Find where the given text appears and provide that cell's center as (X, Y) coordinate. 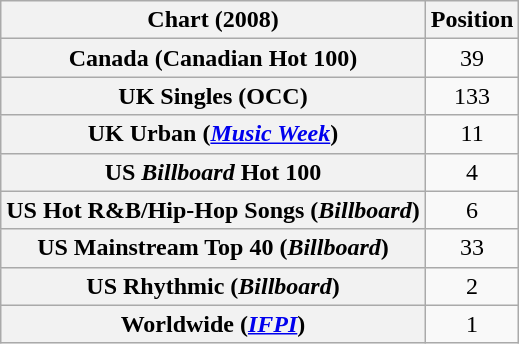
2 (472, 286)
4 (472, 172)
11 (472, 134)
UK Singles (OCC) (213, 96)
US Billboard Hot 100 (213, 172)
6 (472, 210)
Worldwide (IFPI) (213, 324)
UK Urban (Music Week) (213, 134)
33 (472, 248)
US Hot R&B/Hip-Hop Songs (Billboard) (213, 210)
1 (472, 324)
39 (472, 58)
Canada (Canadian Hot 100) (213, 58)
US Rhythmic (Billboard) (213, 286)
Chart (2008) (213, 20)
133 (472, 96)
US Mainstream Top 40 (Billboard) (213, 248)
Position (472, 20)
